Identify which cell holds the provided text, then report its (X, Y) central coordinate. 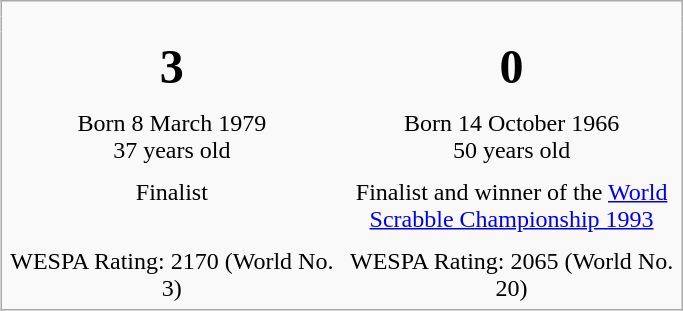
Finalist (172, 206)
WESPA Rating: 2065 (World No. 20) (512, 274)
Born 8 March 197937 years old (172, 136)
Born 14 October 196650 years old (512, 136)
0 (512, 67)
3 (172, 67)
WESPA Rating: 2170 (World No. 3) (172, 274)
Finalist and winner of the World Scrabble Championship 1993 (512, 206)
